Detect which cell encompasses the target text, then output its (x, y) center coordinate. 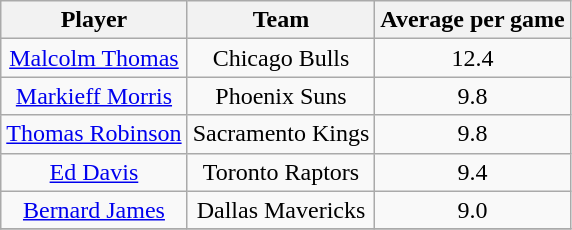
Toronto Raptors (281, 172)
Thomas Robinson (94, 134)
Player (94, 20)
Markieff Morris (94, 96)
Ed Davis (94, 172)
Phoenix Suns (281, 96)
Bernard James (94, 210)
Chicago Bulls (281, 58)
9.0 (472, 210)
12.4 (472, 58)
Sacramento Kings (281, 134)
Malcolm Thomas (94, 58)
Dallas Mavericks (281, 210)
9.4 (472, 172)
Average per game (472, 20)
Team (281, 20)
